Determine the [x, y] coordinate at the center of the cell enclosing the given text.  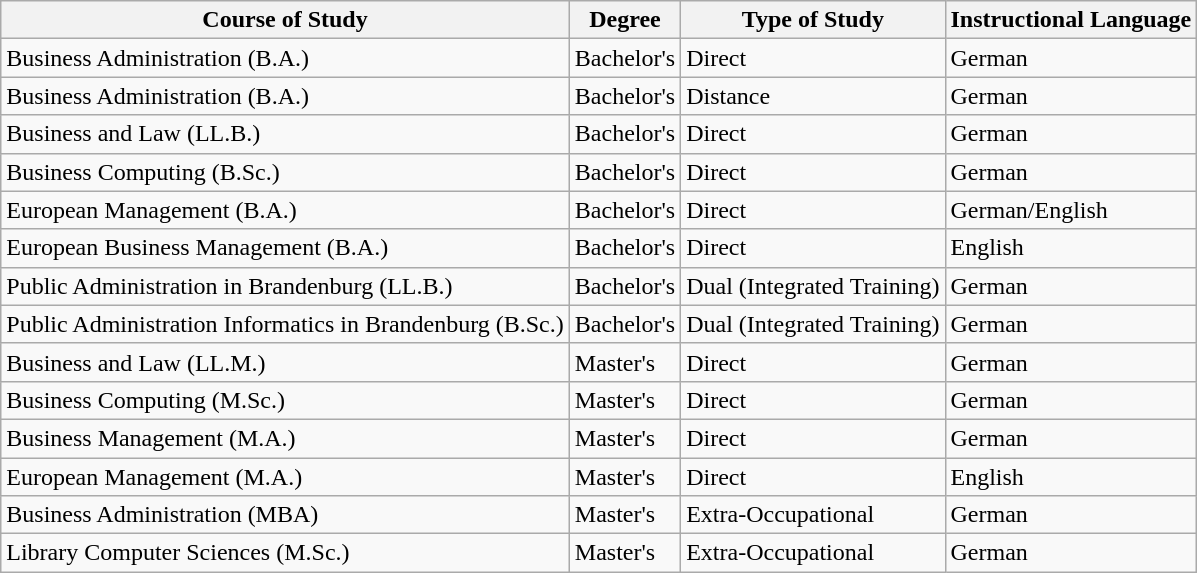
German/English [1071, 210]
Business and Law (LL.B.) [286, 134]
Business and Law (LL.M.) [286, 362]
European Business Management (B.A.) [286, 248]
Distance [813, 96]
Degree [624, 20]
Instructional Language [1071, 20]
Public Administration in Brandenburg (LL.B.) [286, 286]
European Management (B.A.) [286, 210]
Type of Study [813, 20]
Business Administration (MBA) [286, 515]
Course of Study [286, 20]
Business Management (M.A.) [286, 438]
European Management (M.A.) [286, 477]
Business Computing (B.Sc.) [286, 172]
Public Administration Informatics in Brandenburg (B.Sc.) [286, 324]
Business Computing (M.Sc.) [286, 400]
Library Computer Sciences (M.Sc.) [286, 553]
